Locate the cell with the specified text and output its (X, Y) center coordinate. 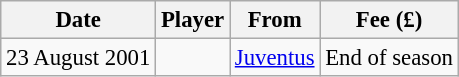
From (275, 20)
Player (193, 20)
Date (78, 20)
Juventus (275, 58)
Fee (£) (389, 20)
End of season (389, 58)
23 August 2001 (78, 58)
